Determine the [x, y] coordinate at the center of the cell enclosing the given text.  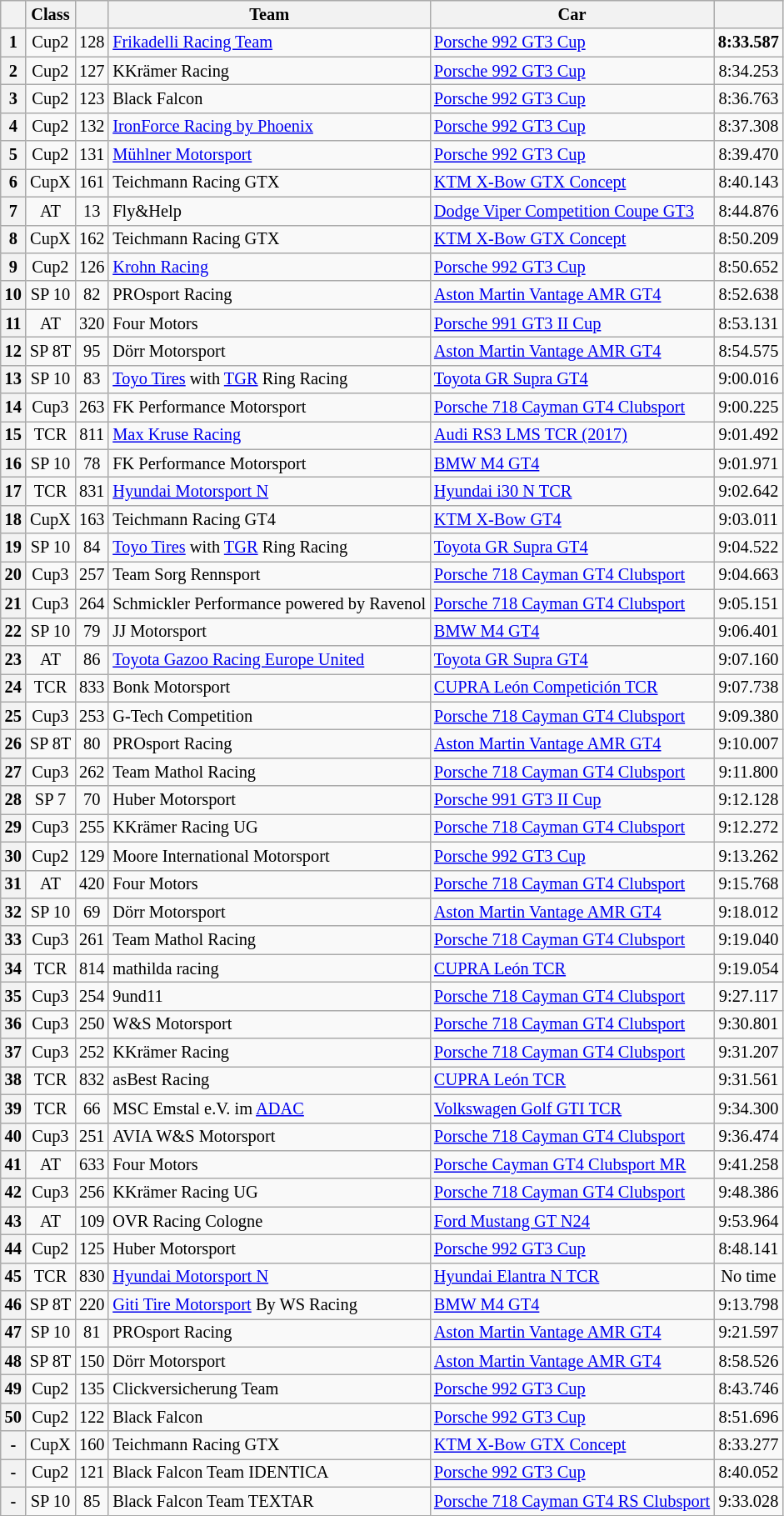
Bonk Motorsport [269, 688]
Dodge Viper Competition Coupe GT3 [572, 211]
9:34.300 [748, 1108]
122 [92, 1417]
Krohn Racing [269, 267]
8:33.277 [748, 1445]
86 [92, 659]
8:53.131 [748, 323]
161 [92, 183]
47 [13, 1333]
163 [92, 519]
Black Falcon Team TEXTAR [269, 1501]
8:50.652 [748, 267]
8:52.638 [748, 295]
8:54.575 [748, 351]
AVIA W&S Motorsport [269, 1137]
832 [92, 1080]
8:40.143 [748, 183]
G-Tech Competition [269, 716]
Porsche 718 Cayman GT4 RS Clubsport [572, 1501]
8:44.876 [748, 211]
41 [13, 1164]
9:01.492 [748, 435]
81 [92, 1333]
9:36.474 [748, 1137]
36 [13, 1024]
8:36.763 [748, 98]
Teichmann Racing GT4 [269, 519]
252 [92, 1053]
80 [92, 743]
27 [13, 772]
Team Sorg Rennsport [269, 575]
31 [13, 884]
48 [13, 1361]
150 [92, 1361]
14 [13, 408]
25 [13, 716]
9:13.798 [748, 1305]
32 [13, 912]
7 [13, 211]
9:12.128 [748, 800]
830 [92, 1277]
3 [13, 98]
83 [92, 379]
18 [13, 519]
253 [92, 716]
Black Falcon Team IDENTICA [269, 1473]
26 [13, 743]
254 [92, 996]
251 [92, 1137]
8:39.470 [748, 155]
17 [13, 491]
255 [92, 828]
123 [92, 98]
220 [92, 1305]
127 [92, 71]
mathilda racing [269, 968]
Schmickler Performance powered by Ravenol [269, 603]
Porsche Cayman GT4 Clubsport MR [572, 1164]
132 [92, 127]
No time [748, 1277]
261 [92, 940]
9und11 [269, 996]
9:53.964 [748, 1221]
9:10.007 [748, 743]
39 [13, 1108]
45 [13, 1277]
4 [13, 127]
12 [13, 351]
34 [13, 968]
8:34.253 [748, 71]
6 [13, 183]
22 [13, 632]
16 [13, 463]
Ford Mustang GT N24 [572, 1221]
9:41.258 [748, 1164]
38 [13, 1080]
9:31.207 [748, 1053]
125 [92, 1248]
Hyundai Elantra N TCR [572, 1277]
66 [92, 1108]
131 [92, 155]
79 [92, 632]
8:51.696 [748, 1417]
10 [13, 295]
109 [92, 1221]
9:19.040 [748, 940]
44 [13, 1248]
Class [50, 14]
811 [92, 435]
40 [13, 1137]
9:00.016 [748, 379]
5 [13, 155]
8:50.209 [748, 239]
JJ Motorsport [269, 632]
256 [92, 1193]
9:05.151 [748, 603]
W&S Motorsport [269, 1024]
129 [92, 856]
9:48.386 [748, 1193]
Moore International Motorsport [269, 856]
24 [13, 688]
43 [13, 1221]
MSC Emstal e.V. im ADAC [269, 1108]
Fly&Help [269, 211]
Mühlner Motorsport [269, 155]
9:11.800 [748, 772]
9:12.272 [748, 828]
9:06.401 [748, 632]
9:01.971 [748, 463]
263 [92, 408]
19 [13, 548]
78 [92, 463]
23 [13, 659]
95 [92, 351]
9:30.801 [748, 1024]
264 [92, 603]
11 [13, 323]
Volkswagen Golf GTI TCR [572, 1108]
831 [92, 491]
160 [92, 1445]
9:21.597 [748, 1333]
Frikadelli Racing Team [269, 43]
Audi RS3 LMS TCR (2017) [572, 435]
9:02.642 [748, 491]
29 [13, 828]
257 [92, 575]
20 [13, 575]
Max Kruse Racing [269, 435]
30 [13, 856]
9:03.011 [748, 519]
15 [13, 435]
IronForce Racing by Phoenix [269, 127]
8:37.308 [748, 127]
126 [92, 267]
8:40.052 [748, 1473]
250 [92, 1024]
Toyota Gazoo Racing Europe United [269, 659]
CUPRA León Competición TCR [572, 688]
42 [13, 1193]
Hyundai i30 N TCR [572, 491]
9:07.738 [748, 688]
1 [13, 43]
33 [13, 940]
128 [92, 43]
37 [13, 1053]
9:33.028 [748, 1501]
9:00.225 [748, 408]
121 [92, 1473]
8:58.526 [748, 1361]
633 [92, 1164]
asBest Racing [269, 1080]
8:33.587 [748, 43]
OVR Racing Cologne [269, 1221]
814 [92, 968]
Clickversicherung Team [269, 1389]
9:27.117 [748, 996]
70 [92, 800]
28 [13, 800]
9:09.380 [748, 716]
8 [13, 239]
SP 7 [50, 800]
9:04.663 [748, 575]
420 [92, 884]
9:15.768 [748, 884]
69 [92, 912]
49 [13, 1389]
135 [92, 1389]
9:19.054 [748, 968]
9:04.522 [748, 548]
9:18.012 [748, 912]
9:31.561 [748, 1080]
162 [92, 239]
2 [13, 71]
8:43.746 [748, 1389]
8:48.141 [748, 1248]
262 [92, 772]
9 [13, 267]
9:13.262 [748, 856]
50 [13, 1417]
320 [92, 323]
21 [13, 603]
KTM X-Bow GT4 [572, 519]
Car [572, 14]
833 [92, 688]
82 [92, 295]
35 [13, 996]
Giti Tire Motorsport By WS Racing [269, 1305]
9:07.160 [748, 659]
85 [92, 1501]
Team [269, 14]
46 [13, 1305]
84 [92, 548]
